For the text-containing cell, return its midpoint in (x, y) coordinate format. 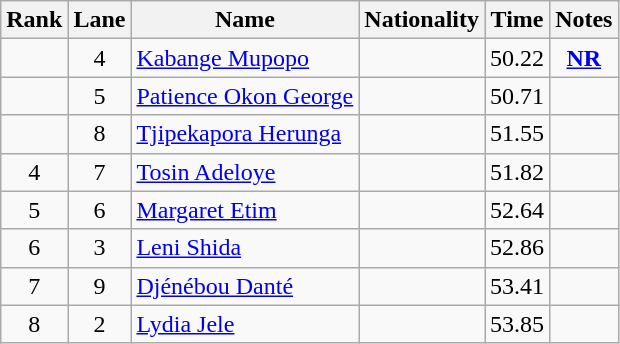
Notes (584, 20)
Leni Shida (245, 248)
53.85 (518, 324)
51.55 (518, 134)
53.41 (518, 286)
Patience Okon George (245, 96)
51.82 (518, 172)
50.22 (518, 58)
50.71 (518, 96)
Kabange Mupopo (245, 58)
Lane (100, 20)
Tjipekapora Herunga (245, 134)
2 (100, 324)
Margaret Etim (245, 210)
Name (245, 20)
9 (100, 286)
Time (518, 20)
Djénébou Danté (245, 286)
Rank (34, 20)
52.64 (518, 210)
3 (100, 248)
Tosin Adeloye (245, 172)
Nationality (422, 20)
Lydia Jele (245, 324)
52.86 (518, 248)
NR (584, 58)
